Identify which cell holds the provided text, then report its [X, Y] central coordinate. 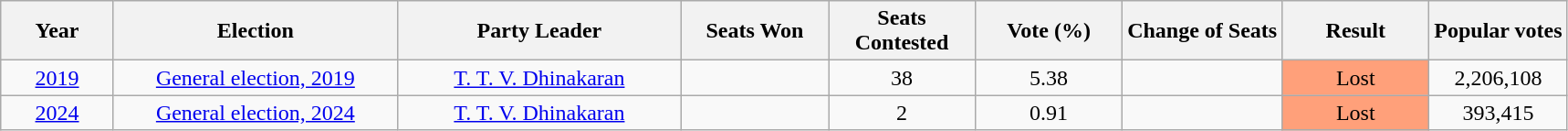
0.91 [1050, 113]
Seats Contested [902, 31]
Year [57, 31]
Change of Seats [1203, 31]
Popular votes [1499, 31]
Seats Won [754, 31]
2,206,108 [1499, 78]
2 [902, 113]
2024 [57, 113]
393,415 [1499, 113]
2019 [57, 78]
General election, 2024 [256, 113]
Result [1356, 31]
Party Leader [538, 31]
5.38 [1050, 78]
General election, 2019 [256, 78]
38 [902, 78]
Election [256, 31]
Vote (%) [1050, 31]
